For the text-containing cell, return its midpoint in [X, Y] coordinate format. 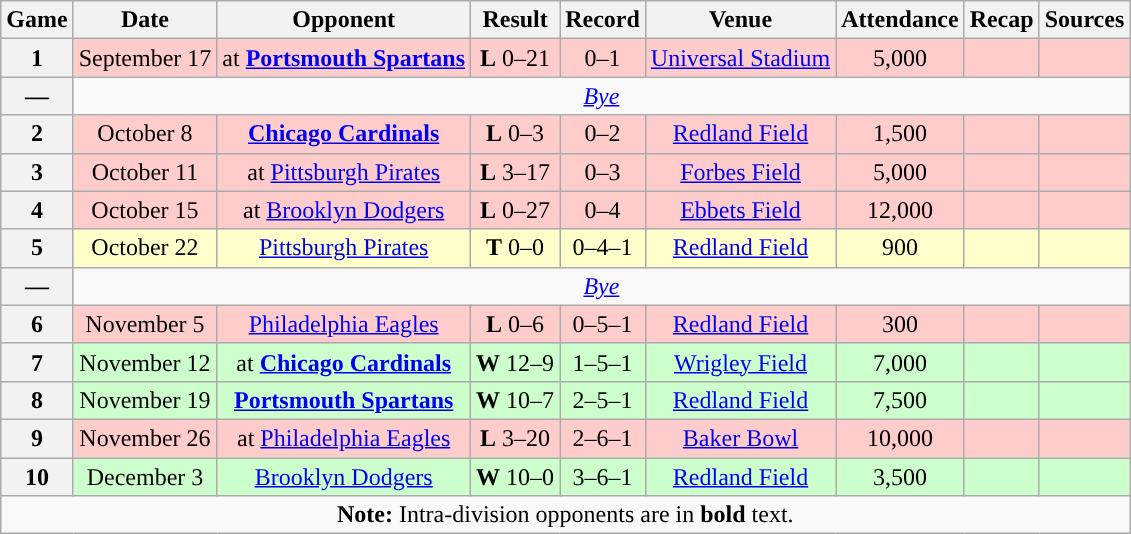
W 10–7 [516, 400]
2 [37, 134]
6 [37, 324]
L 0–21 [516, 58]
Recap [1002, 20]
2–6–1 [603, 438]
3 [37, 172]
Universal Stadium [740, 58]
7,000 [900, 362]
0–4 [603, 210]
4 [37, 210]
Philadelphia Eagles [344, 324]
at Pittsburgh Pirates [344, 172]
at Chicago Cardinals [344, 362]
Note: Intra-division opponents are in bold text. [566, 515]
Date [145, 20]
5 [37, 248]
Ebbets Field [740, 210]
1,500 [900, 134]
October 15 [145, 210]
December 3 [145, 477]
L 3–17 [516, 172]
Brooklyn Dodgers [344, 477]
L 0–6 [516, 324]
Opponent [344, 20]
W 10–0 [516, 477]
1–5–1 [603, 362]
Wrigley Field [740, 362]
300 [900, 324]
900 [900, 248]
12,000 [900, 210]
0–5–1 [603, 324]
0–1 [603, 58]
7,500 [900, 400]
3–6–1 [603, 477]
Pittsburgh Pirates [344, 248]
Game [37, 20]
3,500 [900, 477]
Venue [740, 20]
10 [37, 477]
Result [516, 20]
10,000 [900, 438]
November 5 [145, 324]
Forbes Field [740, 172]
8 [37, 400]
0–2 [603, 134]
November 19 [145, 400]
October 11 [145, 172]
L 0–3 [516, 134]
at Portsmouth Spartans [344, 58]
2–5–1 [603, 400]
Chicago Cardinals [344, 134]
October 22 [145, 248]
November 12 [145, 362]
November 26 [145, 438]
Portsmouth Spartans [344, 400]
W 12–9 [516, 362]
9 [37, 438]
T 0–0 [516, 248]
Sources [1084, 20]
0–3 [603, 172]
L 0–27 [516, 210]
7 [37, 362]
L 3–20 [516, 438]
Attendance [900, 20]
September 17 [145, 58]
at Brooklyn Dodgers [344, 210]
1 [37, 58]
at Philadelphia Eagles [344, 438]
0–4–1 [603, 248]
Record [603, 20]
Baker Bowl [740, 438]
October 8 [145, 134]
